Locate the cell with the specified text and output its [X, Y] center coordinate. 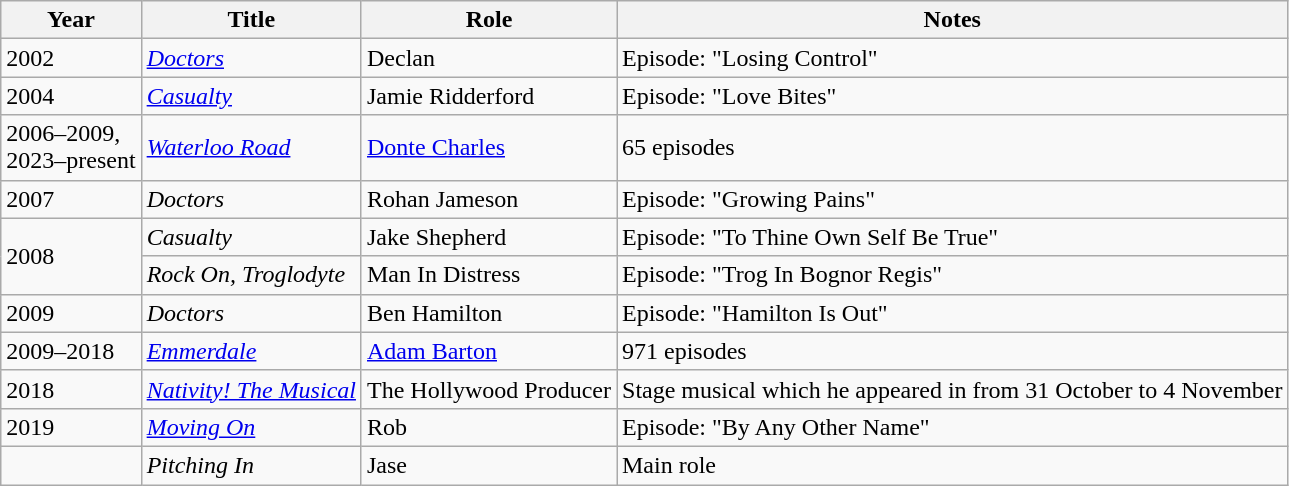
2008 [71, 256]
Episode: "Love Bites" [952, 96]
2018 [71, 389]
Stage musical which he appeared in from 31 October to 4 November [952, 389]
Role [488, 20]
Declan [488, 58]
Donte Charles [488, 148]
Episode: "To Thine Own Self Be True" [952, 237]
Episode: "Growing Pains" [952, 199]
Episode: "By Any Other Name" [952, 427]
2006–2009, 2023–present [71, 148]
Main role [952, 465]
Jake Shepherd [488, 237]
Episode: "Losing Control" [952, 58]
Jase [488, 465]
Man In Distress [488, 275]
2019 [71, 427]
Nativity! The Musical [251, 389]
Waterloo Road [251, 148]
Episode: "Hamilton Is Out" [952, 313]
971 episodes [952, 351]
65 episodes [952, 148]
2009 [71, 313]
Moving On [251, 427]
Year [71, 20]
Jamie Ridderford [488, 96]
2004 [71, 96]
The Hollywood Producer [488, 389]
Rob [488, 427]
Rock On, Troglodyte [251, 275]
2009–2018 [71, 351]
2002 [71, 58]
Ben Hamilton [488, 313]
Emmerdale [251, 351]
Rohan Jameson [488, 199]
Notes [952, 20]
2007 [71, 199]
Episode: "Trog In Bognor Regis" [952, 275]
Title [251, 20]
Pitching In [251, 465]
Adam Barton [488, 351]
